Extract the [x, y] coordinate from the center of the cell holding the provided text.  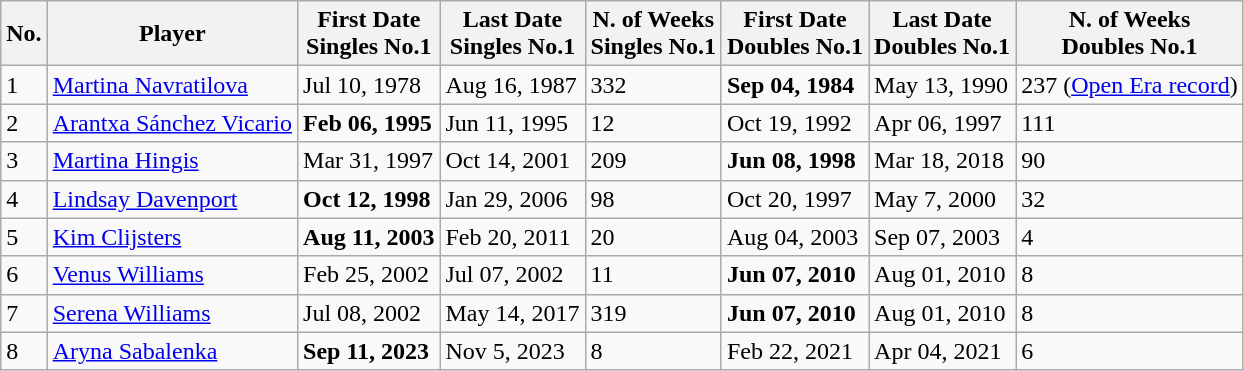
Aug 16, 1987 [512, 85]
237 (Open Era record) [1130, 85]
Feb 20, 2011 [512, 237]
12 [653, 123]
N. of Weeks Singles No.1 [653, 34]
May 14, 2017 [512, 313]
Aryna Sabalenka [172, 351]
No. [24, 34]
3 [24, 161]
N. of Weeks Doubles No.1 [1130, 34]
Oct 12, 1998 [369, 199]
First Date Singles No.1 [369, 34]
Feb 22, 2021 [794, 351]
Apr 06, 1997 [942, 123]
98 [653, 199]
Oct 14, 2001 [512, 161]
Last Date Doubles No.1 [942, 34]
First Date Doubles No.1 [794, 34]
Jan 29, 2006 [512, 199]
20 [653, 237]
Jun 11, 1995 [512, 123]
319 [653, 313]
Oct 20, 1997 [794, 199]
Kim Clijsters [172, 237]
Oct 19, 1992 [794, 123]
11 [653, 275]
Apr 04, 2021 [942, 351]
Nov 5, 2023 [512, 351]
Serena Williams [172, 313]
Player [172, 34]
Feb 06, 1995 [369, 123]
Sep 11, 2023 [369, 351]
209 [653, 161]
Jul 08, 2002 [369, 313]
Last Date Singles No.1 [512, 34]
Mar 18, 2018 [942, 161]
May 7, 2000 [942, 199]
Aug 04, 2003 [794, 237]
Lindsay Davenport [172, 199]
Sep 04, 1984 [794, 85]
5 [24, 237]
332 [653, 85]
Jun 08, 1998 [794, 161]
2 [24, 123]
May 13, 1990 [942, 85]
32 [1130, 199]
Aug 11, 2003 [369, 237]
111 [1130, 123]
Martina Hingis [172, 161]
7 [24, 313]
Martina Navratilova [172, 85]
Feb 25, 2002 [369, 275]
1 [24, 85]
Arantxa Sánchez Vicario [172, 123]
Venus Williams [172, 275]
Sep 07, 2003 [942, 237]
Mar 31, 1997 [369, 161]
90 [1130, 161]
Jul 07, 2002 [512, 275]
Jul 10, 1978 [369, 85]
